Identify which cell holds the provided text, then report its [X, Y] central coordinate. 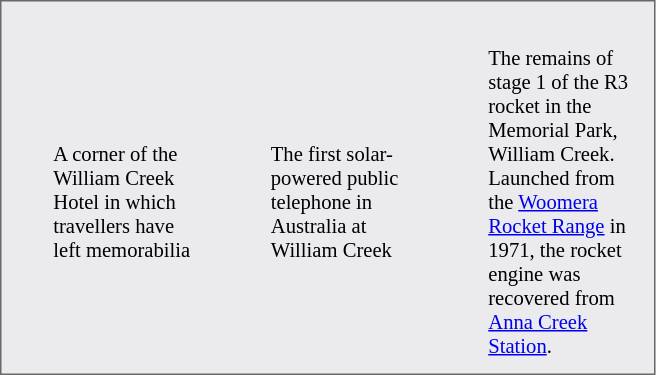
The first solar-powered public telephone in Australia at William Creek [346, 203]
A corner of the William Creek Hotel in which travellers have left memorabilia [128, 203]
